Locate the cell with the specified text and output its [x, y] center coordinate. 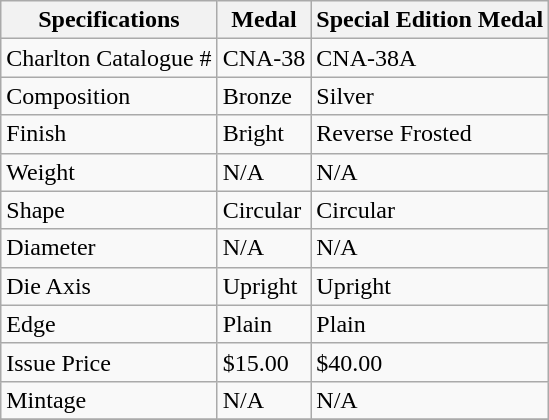
CNA-38A [430, 58]
Finish [109, 134]
Specifications [109, 20]
Diameter [109, 248]
Weight [109, 172]
Mintage [109, 400]
Special Edition Medal [430, 20]
Issue Price [109, 362]
Shape [109, 210]
$15.00 [264, 362]
$40.00 [430, 362]
Bronze [264, 96]
Silver [430, 96]
Reverse Frosted [430, 134]
Edge [109, 324]
Bright [264, 134]
Medal [264, 20]
Die Axis [109, 286]
CNA-38 [264, 58]
Composition [109, 96]
Charlton Catalogue # [109, 58]
